Output the [X, Y] coordinate of the center of the cell containing the given text.  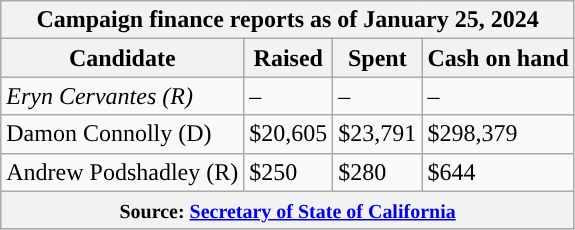
Cash on hand [498, 58]
$23,791 [378, 134]
Andrew Podshadley (R) [122, 172]
Spent [378, 58]
$298,379 [498, 134]
Eryn Cervantes (R) [122, 96]
Candidate [122, 58]
$644 [498, 172]
Campaign finance reports as of January 25, 2024 [288, 20]
$250 [288, 172]
$20,605 [288, 134]
Raised [288, 58]
Source: Secretary of State of California [288, 210]
Damon Connolly (D) [122, 134]
$280 [378, 172]
